Determine the (x, y) coordinate at the center of the cell enclosing the given text.  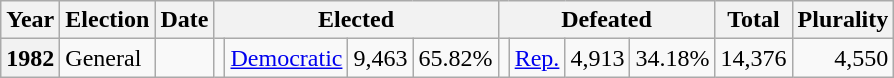
General (108, 58)
4,913 (598, 58)
65.82% (456, 58)
Rep. (537, 58)
Defeated (606, 20)
Election (108, 20)
Date (184, 20)
Plurality (843, 20)
9,463 (380, 58)
14,376 (754, 58)
34.18% (672, 58)
4,550 (843, 58)
Total (754, 20)
Democratic (286, 58)
1982 (30, 58)
Year (30, 20)
Elected (356, 20)
